Output the [x, y] coordinate of the center of the cell containing the given text.  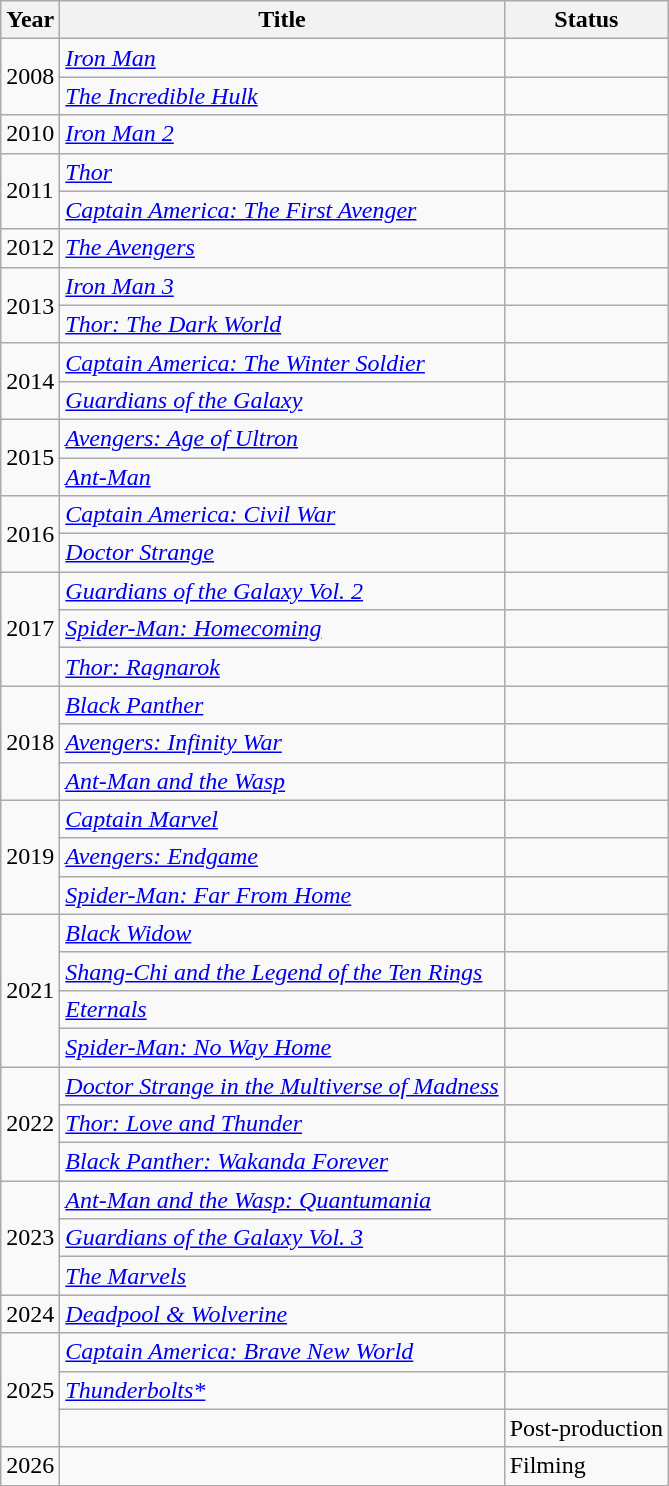
2008 [30, 77]
Ant-Man and the Wasp [282, 781]
Ant-Man [282, 477]
Spider-Man: Homecoming [282, 629]
Black Panther: Wakanda Forever [282, 1162]
Black Panther [282, 705]
2025 [30, 1390]
Avengers: Endgame [282, 857]
The Marvels [282, 1276]
Iron Man 2 [282, 134]
The Incredible Hulk [282, 96]
Thor: Ragnarok [282, 667]
Thor: Love and Thunder [282, 1124]
Captain America: The First Avenger [282, 210]
2024 [30, 1314]
Iron Man [282, 58]
Doctor Strange in the Multiverse of Madness [282, 1085]
2014 [30, 381]
Deadpool & Wolverine [282, 1314]
2012 [30, 248]
Ant-Man and the Wasp: Quantumania [282, 1200]
Guardians of the Galaxy Vol. 3 [282, 1238]
2021 [30, 990]
Captain America: Civil War [282, 515]
2023 [30, 1238]
The Avengers [282, 248]
2019 [30, 857]
2011 [30, 191]
Black Widow [282, 933]
Guardians of the Galaxy [282, 400]
Spider-Man: Far From Home [282, 895]
2015 [30, 457]
Iron Man 3 [282, 286]
2026 [30, 1466]
Spider-Man: No Way Home [282, 1047]
Doctor Strange [282, 553]
Title [282, 20]
Avengers: Age of Ultron [282, 438]
Thor [282, 172]
Avengers: Infinity War [282, 743]
Guardians of the Galaxy Vol. 2 [282, 591]
2016 [30, 534]
Post-production [586, 1428]
Thunderbolts* [282, 1390]
Captain Marvel [282, 819]
2013 [30, 305]
2017 [30, 629]
Filming [586, 1466]
2022 [30, 1123]
Thor: The Dark World [282, 324]
Status [586, 20]
Captain America: Brave New World [282, 1352]
2010 [30, 134]
2018 [30, 743]
Shang-Chi and the Legend of the Ten Rings [282, 971]
Eternals [282, 1009]
Year [30, 20]
Captain America: The Winter Soldier [282, 362]
